From the cell containing the given text, extract its center point as [X, Y] coordinate. 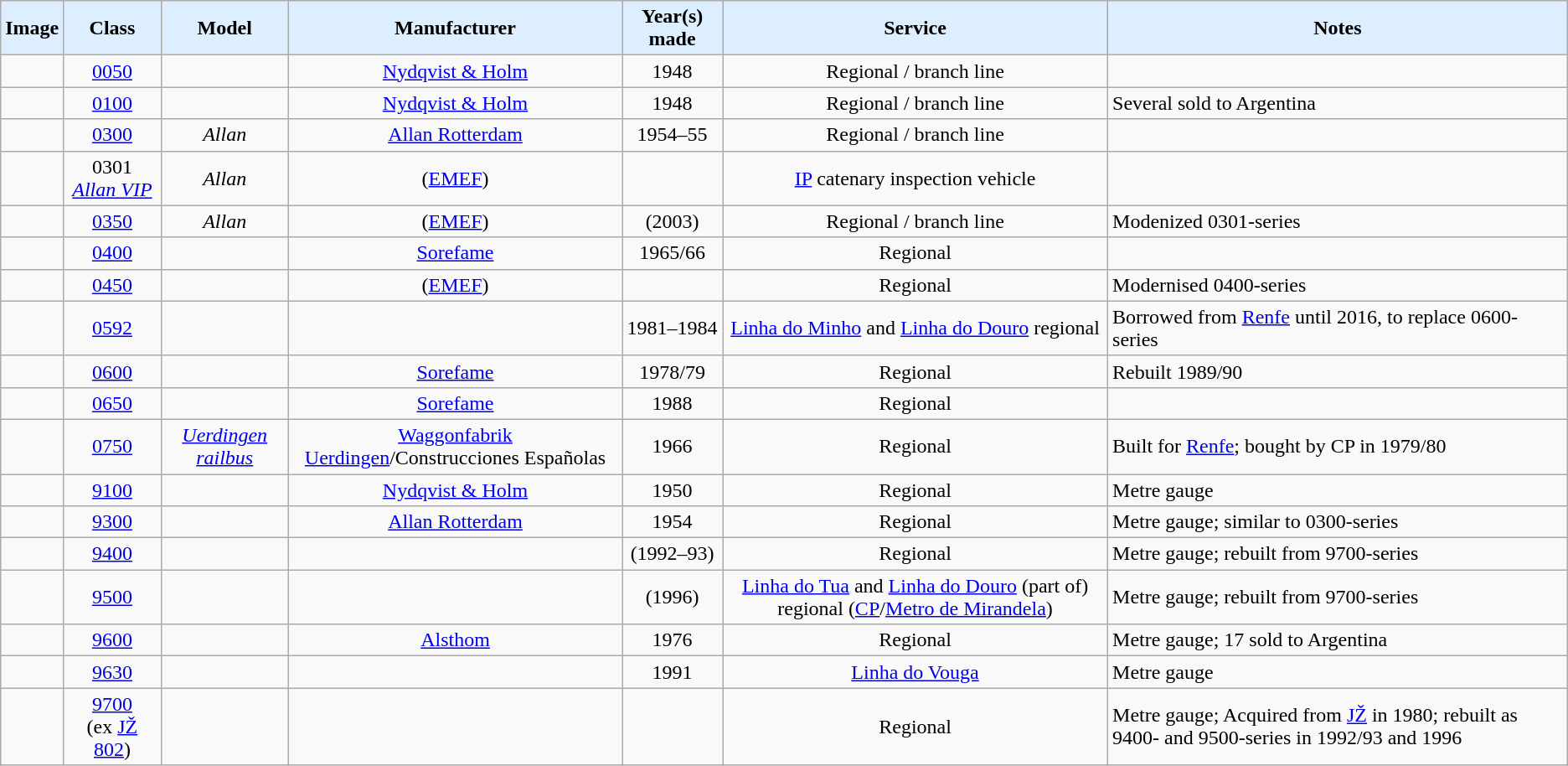
1966 [673, 446]
Metre gauge; Acquired from JŽ in 1980; rebuilt as 9400- and 9500-series in 1992/93 and 1996 [1338, 727]
1954 [673, 522]
(2003) [673, 221]
Year(s) made [673, 28]
1976 [673, 640]
9700(ex JŽ 802) [112, 727]
Modenized 0301-series [1338, 221]
Service [916, 28]
Built for Renfe; bought by CP in 1979/80 [1338, 446]
Linha do Minho and Linha do Douro regional [916, 329]
0592 [112, 329]
1981–1984 [673, 329]
0650 [112, 403]
9500 [112, 597]
1991 [673, 672]
9100 [112, 490]
0350 [112, 221]
(1996) [673, 597]
0300 [112, 135]
9400 [112, 554]
Image [32, 28]
0050 [112, 71]
Rebuilt 1989/90 [1338, 371]
Uerdingen railbus [224, 446]
Borrowed from Renfe until 2016, to replace 0600-series [1338, 329]
1988 [673, 403]
1965/66 [673, 253]
Manufacturer [455, 28]
Notes [1338, 28]
(1992–93) [673, 554]
Metre gauge; 17 sold to Argentina [1338, 640]
0400 [112, 253]
0450 [112, 285]
Model [224, 28]
IP catenary inspection vehicle [916, 178]
Modernised 0400-series [1338, 285]
0600 [112, 371]
9300 [112, 522]
0100 [112, 103]
Class [112, 28]
Alsthom [455, 640]
Linha do Tua and Linha do Douro (part of) regional (CP/Metro de Mirandela) [916, 597]
0301 Allan VIP [112, 178]
1954–55 [673, 135]
1950 [673, 490]
1978/79 [673, 371]
9630 [112, 672]
Waggonfabrik Uerdingen/Construcciones Españolas [455, 446]
9600 [112, 640]
Several sold to Argentina [1338, 103]
Metre gauge; similar to 0300-series [1338, 522]
Linha do Vouga [916, 672]
0750 [112, 446]
